Output the (X, Y) coordinate of the center of the cell containing the given text.  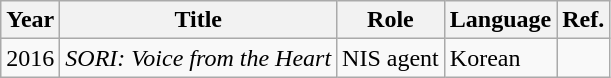
Role (391, 20)
Year (30, 20)
Ref. (584, 20)
Language (500, 20)
SORI: Voice from the Heart (198, 58)
NIS agent (391, 58)
Korean (500, 58)
Title (198, 20)
2016 (30, 58)
